Pinpoint the cell where the given text exists, returning its [x, y] midpoint coordinate. 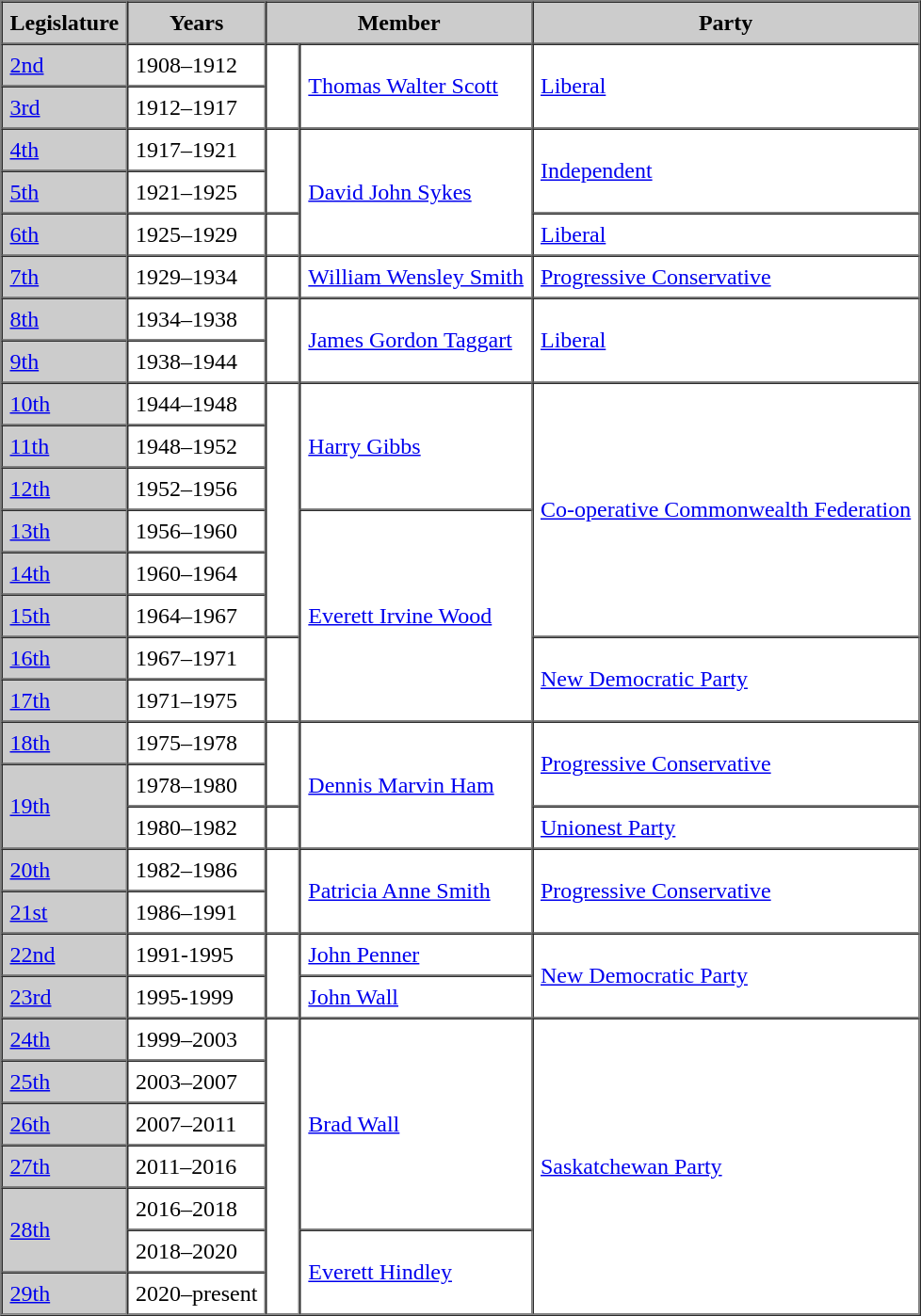
4th [65, 149]
Harry Gibbs [416, 446]
28th [65, 1230]
18th [65, 742]
1991-1995 [196, 955]
29th [65, 1293]
Dennis Marvin Ham [416, 785]
David John Sykes [416, 192]
1971–1975 [196, 700]
2018–2020 [196, 1250]
1960–1964 [196, 572]
22nd [65, 955]
7th [65, 277]
6th [65, 233]
2011–2016 [196, 1165]
10th [65, 403]
1908–1912 [196, 64]
21st [65, 911]
Co-operative Commonwealth Federation [725, 509]
9th [65, 361]
Unionest Party [725, 827]
1964–1967 [196, 616]
1917–1921 [196, 149]
25th [65, 1081]
23rd [65, 996]
Everett Irvine Wood [416, 616]
William Wensley Smith [416, 277]
24th [65, 1039]
2007–2011 [196, 1124]
1982–1986 [196, 870]
1944–1948 [196, 403]
1980–1982 [196, 827]
1995-1999 [196, 996]
Party [725, 23]
14th [65, 572]
2016–2018 [196, 1209]
1925–1929 [196, 233]
11th [65, 446]
Saskatchewan Party [725, 1167]
2nd [65, 64]
Member [399, 23]
Years [196, 23]
James Gordon Taggart [416, 340]
1986–1991 [196, 911]
1921–1925 [196, 192]
26th [65, 1124]
1934–1938 [196, 318]
19th [65, 807]
1956–1960 [196, 531]
John Wall [416, 996]
2020–present [196, 1293]
Everett Hindley [416, 1272]
12th [65, 488]
1912–1917 [196, 107]
1929–1934 [196, 277]
1975–1978 [196, 742]
8th [65, 318]
17th [65, 700]
2003–2007 [196, 1081]
1978–1980 [196, 785]
15th [65, 616]
Thomas Walter Scott [416, 86]
13th [65, 531]
3rd [65, 107]
20th [65, 870]
27th [65, 1165]
1948–1952 [196, 446]
1938–1944 [196, 361]
Brad Wall [416, 1124]
5th [65, 192]
Independent [725, 170]
John Penner [416, 955]
1967–1971 [196, 657]
1999–2003 [196, 1039]
Patricia Anne Smith [416, 891]
16th [65, 657]
Legislature [65, 23]
1952–1956 [196, 488]
